Return the (x, y) coordinate for the center point of the cell that contains the specified text.  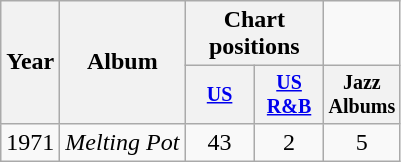
Album (122, 62)
43 (220, 142)
5 (362, 142)
US (220, 94)
2 (288, 142)
Melting Pot (122, 142)
Jazz Albums (362, 94)
1971 (30, 142)
Year (30, 62)
Chart positions (254, 34)
USR&B (288, 94)
